From the cell containing the given text, extract its center point as [x, y] coordinate. 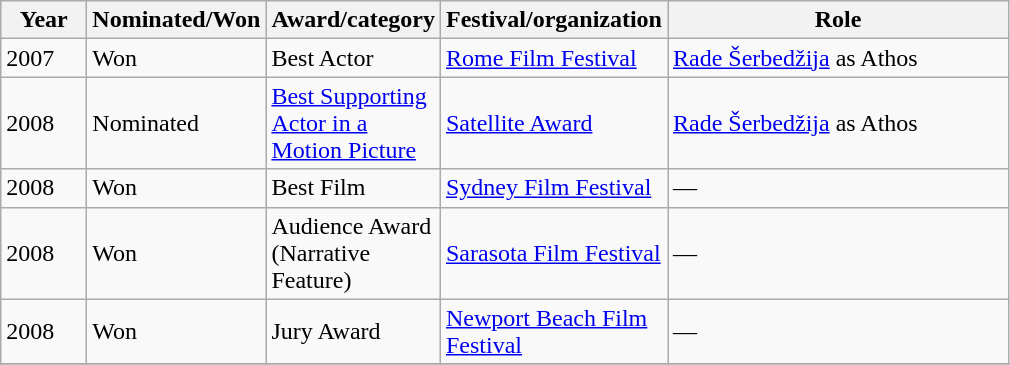
Nominated/Won [176, 20]
Best Film [354, 188]
Nominated [176, 123]
2007 [44, 58]
Award/category [354, 20]
Sydney Film Festival [554, 188]
Satellite Award [554, 123]
Best Supporting Actor in a Motion Picture [354, 123]
Rome Film Festival [554, 58]
Year [44, 20]
Role [838, 20]
Newport Beach Film Festival [554, 332]
Audience Award (Narrative Feature) [354, 253]
Jury Award [354, 332]
Sarasota Film Festival [554, 253]
Festival/organization [554, 20]
Best Actor [354, 58]
